Capture the cell that displays the provided text and extract its (X, Y) central coordinate. 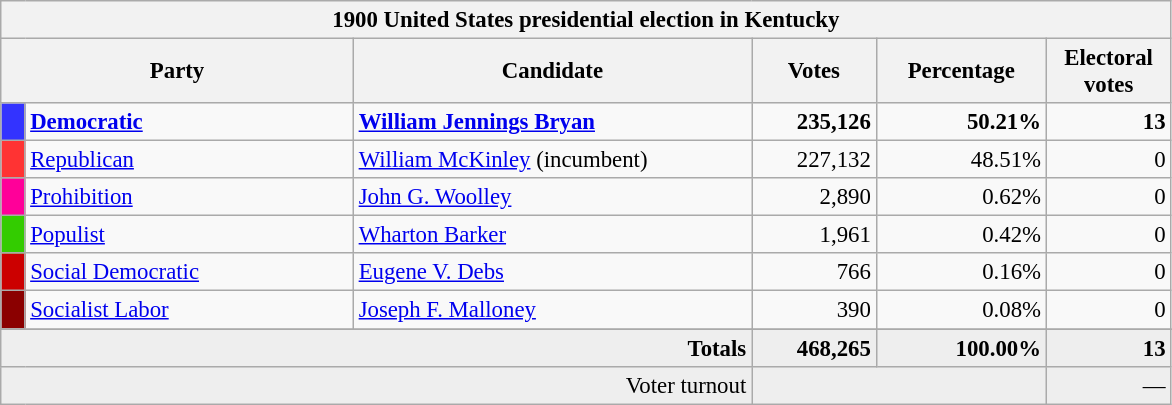
Votes (814, 72)
390 (814, 310)
0.62% (961, 197)
Voter turnout (376, 385)
John G. Woolley (552, 197)
— (1108, 385)
235,126 (814, 122)
100.00% (961, 348)
Democratic (189, 122)
Eugene V. Debs (552, 273)
2,890 (814, 197)
William Jennings Bryan (552, 122)
50.21% (961, 122)
Socialist Labor (189, 310)
1900 United States presidential election in Kentucky (586, 20)
0.16% (961, 273)
227,132 (814, 160)
Republican (189, 160)
William McKinley (incumbent) (552, 160)
Electoral votes (1108, 72)
Social Democratic (189, 273)
Populist (189, 235)
Percentage (961, 72)
Totals (376, 348)
Wharton Barker (552, 235)
0.42% (961, 235)
468,265 (814, 348)
48.51% (961, 160)
766 (814, 273)
Prohibition (189, 197)
Candidate (552, 72)
Party (178, 72)
1,961 (814, 235)
Joseph F. Malloney (552, 310)
0.08% (961, 310)
